From the cell containing the given text, extract its center point as (x, y) coordinate. 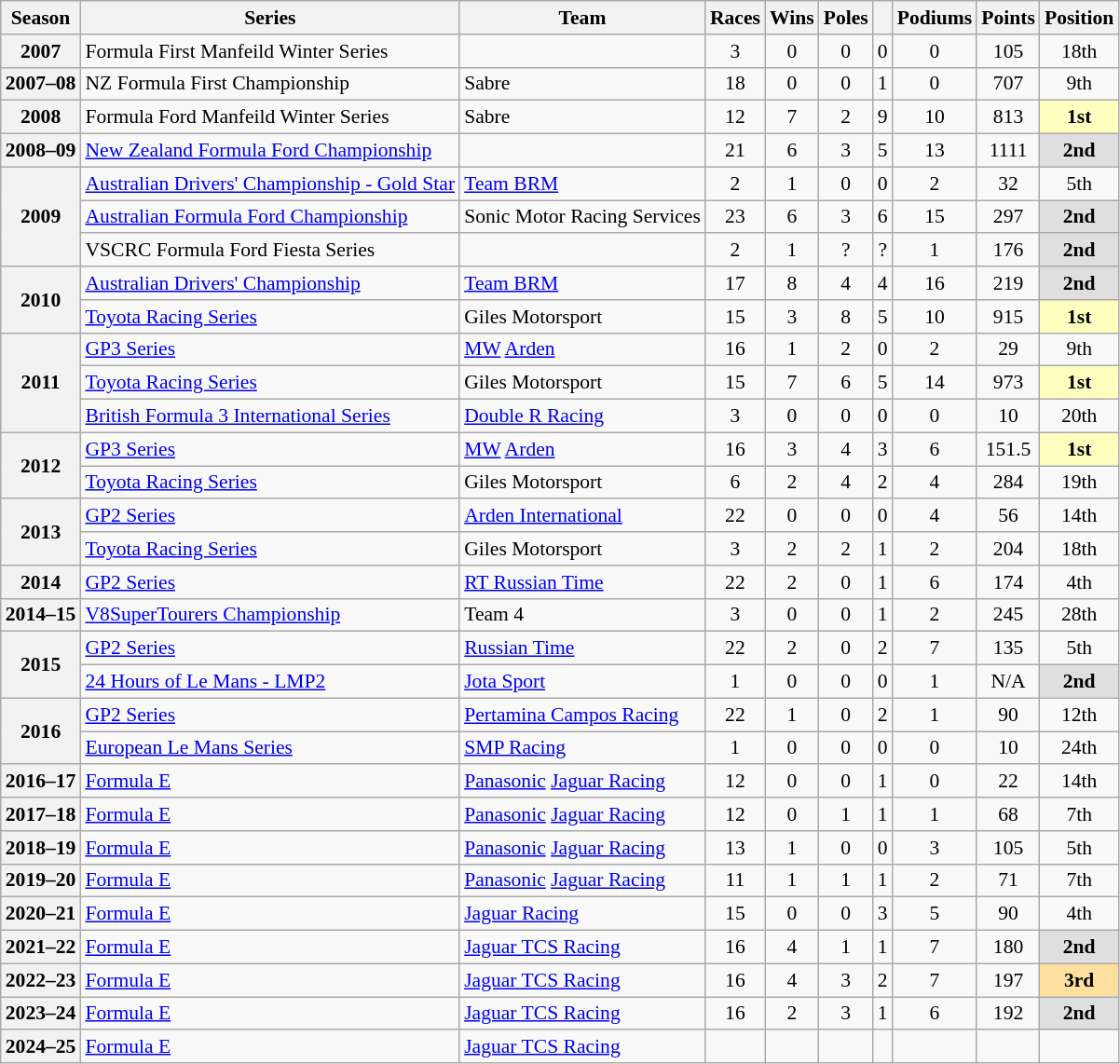
Formula Ford Manfeild Winter Series (270, 117)
11 (735, 880)
Sonic Motor Racing Services (582, 217)
24th (1079, 748)
973 (1008, 383)
2014–15 (41, 615)
2008 (41, 117)
29 (1008, 349)
Formula First Manfeild Winter Series (270, 51)
2022–23 (41, 980)
2016 (41, 730)
2012 (41, 466)
219 (1008, 283)
19th (1079, 483)
9 (883, 117)
2011 (41, 382)
Jaguar Racing (582, 914)
71 (1008, 880)
174 (1008, 582)
2021–22 (41, 948)
3rd (1079, 980)
Poles (846, 18)
180 (1008, 948)
2016–17 (41, 782)
56 (1008, 516)
Australian Drivers' Championship (270, 283)
32 (1008, 184)
V8SuperTourers Championship (270, 615)
NZ Formula First Championship (270, 84)
20th (1079, 416)
VSCRC Formula Ford Fiesta Series (270, 251)
British Formula 3 International Series (270, 416)
2018–19 (41, 848)
14 (936, 383)
Points (1008, 18)
Team 4 (582, 615)
1111 (1008, 151)
European Le Mans Series (270, 748)
RT Russian Time (582, 582)
SMP Racing (582, 748)
Russian Time (582, 648)
2007–08 (41, 84)
Jota Sport (582, 682)
204 (1008, 549)
2019–20 (41, 880)
2007 (41, 51)
24 Hours of Le Mans - LMP2 (270, 682)
297 (1008, 217)
Australian Formula Ford Championship (270, 217)
2008–09 (41, 151)
2023–24 (41, 1014)
68 (1008, 814)
151.5 (1008, 449)
23 (735, 217)
Races (735, 18)
18 (735, 84)
Podiums (936, 18)
245 (1008, 615)
Position (1079, 18)
813 (1008, 117)
12th (1079, 715)
N/A (1008, 682)
2017–18 (41, 814)
Arden International (582, 516)
Team (582, 18)
28th (1079, 615)
Australian Drivers' Championship - Gold Star (270, 184)
New Zealand Formula Ford Championship (270, 151)
Season (41, 18)
176 (1008, 251)
197 (1008, 980)
Pertamina Campos Racing (582, 715)
17 (735, 283)
2013 (41, 533)
Series (270, 18)
2024–25 (41, 1047)
192 (1008, 1014)
915 (1008, 317)
21 (735, 151)
2010 (41, 300)
2014 (41, 582)
2009 (41, 216)
284 (1008, 483)
2015 (41, 665)
Wins (792, 18)
707 (1008, 84)
2020–21 (41, 914)
Double R Racing (582, 416)
135 (1008, 648)
